Identify which cell holds the provided text, then report its (x, y) central coordinate. 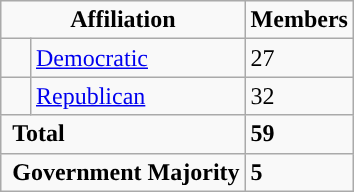
Republican (138, 96)
32 (299, 96)
Affiliation (123, 20)
59 (299, 134)
Government Majority (123, 172)
5 (299, 172)
27 (299, 58)
Total (123, 134)
Democratic (138, 58)
Members (299, 20)
